Capture the cell that displays the provided text and extract its [x, y] central coordinate. 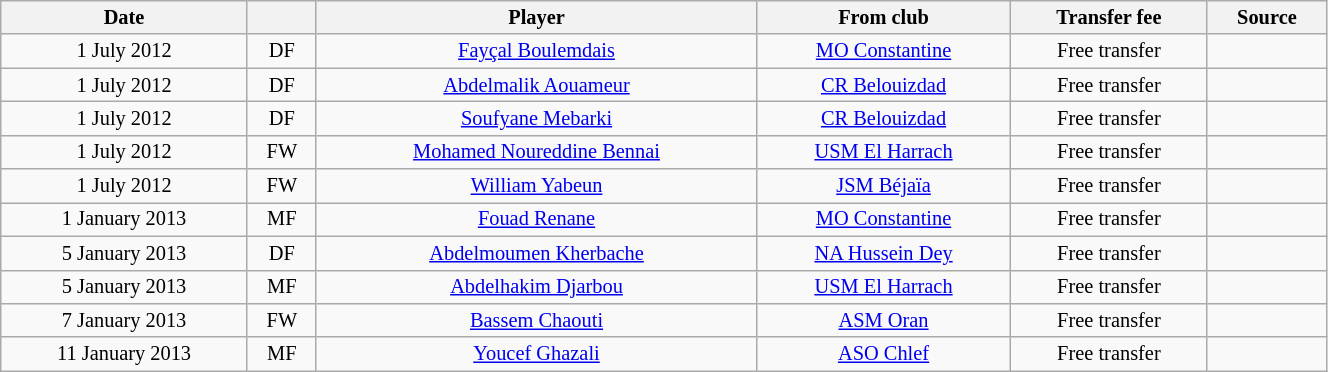
Date [124, 17]
Youcef Ghazali [536, 354]
Fayçal Boulemdais [536, 51]
Abdelmoumen Kherbache [536, 253]
Abdelhakim Djarbou [536, 287]
Source [1266, 17]
7 January 2013 [124, 320]
ASO Chlef [884, 354]
Soufyane Mebarki [536, 118]
Player [536, 17]
NA Hussein Dey [884, 253]
JSM Béjaïa [884, 186]
1 January 2013 [124, 219]
Abdelmalik Aouameur [536, 85]
Transfer fee [1108, 17]
Mohamed Noureddine Bennai [536, 152]
Bassem Chaouti [536, 320]
From club [884, 17]
ASM Oran [884, 320]
11 January 2013 [124, 354]
Fouad Renane [536, 219]
William Yabeun [536, 186]
